Detect which cell encompasses the target text, then output its (X, Y) center coordinate. 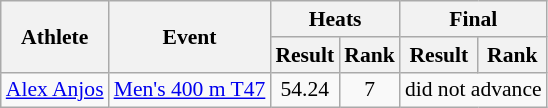
7 (370, 90)
did not advance (474, 90)
Athlete (55, 36)
Heats (334, 19)
Alex Anjos (55, 90)
Final (474, 19)
Event (190, 36)
54.24 (304, 90)
Men's 400 m T47 (190, 90)
